Extract the (X, Y) coordinate from the center of the cell holding the provided text.  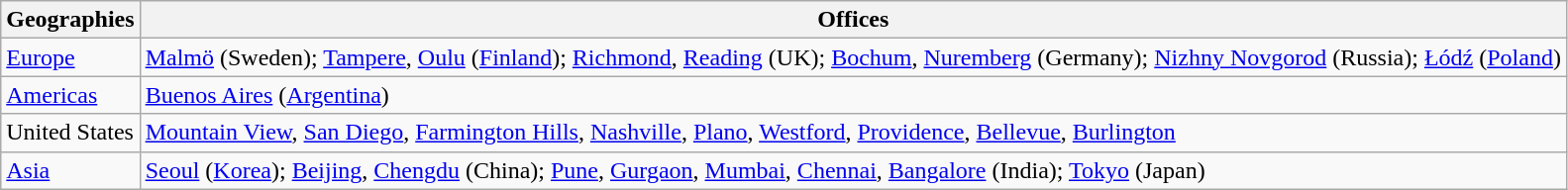
Seoul (Korea); Beijing, Chengdu (China); Pune, Gurgaon, Mumbai, Chennai, Bangalore (India); Tokyo (Japan) (853, 170)
Offices (853, 20)
Mountain View, San Diego, Farmington Hills, Nashville, Plano, Westford, Providence, Bellevue, Burlington (853, 133)
Malmö (Sweden); Tampere, Oulu (Finland); Richmond, Reading (UK); Bochum, Nuremberg (Germany); Nizhny Novgorod (Russia); Łódź (Poland) (853, 57)
Americas (70, 95)
Geographies (70, 20)
Buenos Aires (Argentina) (853, 95)
Asia (70, 170)
Europe (70, 57)
United States (70, 133)
